For the text-containing cell, return its midpoint in (x, y) coordinate format. 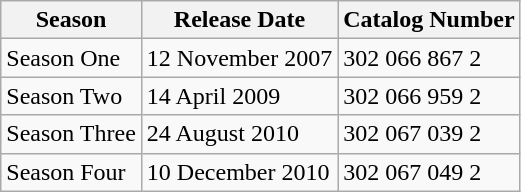
Season One (72, 58)
Catalog Number (429, 20)
302 067 049 2 (429, 172)
Season Four (72, 172)
14 April 2009 (239, 96)
Season Three (72, 134)
302 066 959 2 (429, 96)
10 December 2010 (239, 172)
24 August 2010 (239, 134)
302 066 867 2 (429, 58)
302 067 039 2 (429, 134)
Season Two (72, 96)
12 November 2007 (239, 58)
Season (72, 20)
Release Date (239, 20)
